Locate the cell with the specified text and output its (x, y) center coordinate. 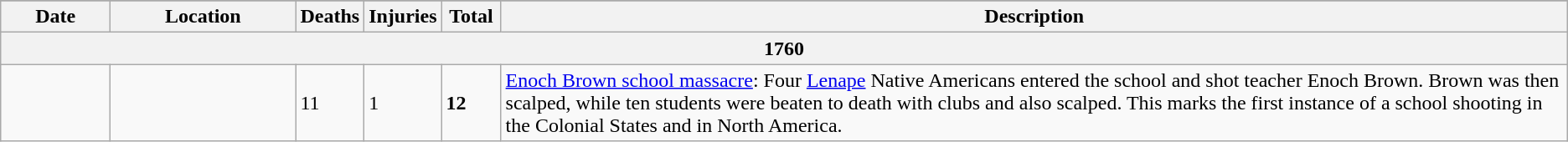
Description (1034, 17)
12 (471, 103)
1 (403, 103)
11 (330, 103)
Location (203, 17)
Deaths (330, 17)
Injuries (403, 17)
Date (55, 17)
Total (471, 17)
1760 (784, 48)
